Capture the cell that displays the provided text and extract its (x, y) central coordinate. 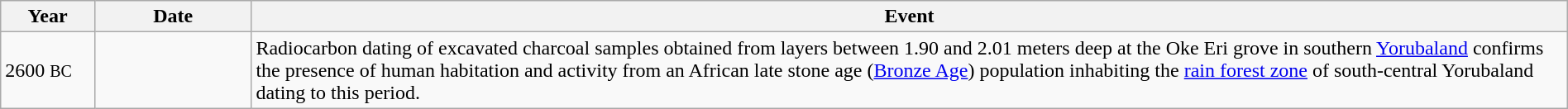
2600 BC (48, 70)
Year (48, 17)
Event (910, 17)
Date (172, 17)
